Find where the given text appears and provide that cell's center as (X, Y) coordinate. 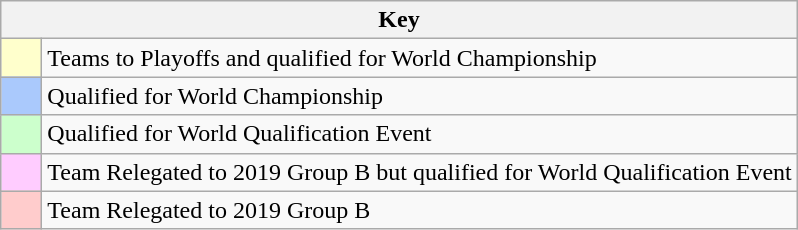
Key (400, 20)
Qualified for World Championship (420, 96)
Team Relegated to 2019 Group B (420, 210)
Team Relegated to 2019 Group B but qualified for World Qualification Event (420, 172)
Qualified for World Qualification Event (420, 134)
Teams to Playoffs and qualified for World Championship (420, 58)
